Locate the cell with the specified text and output its (x, y) center coordinate. 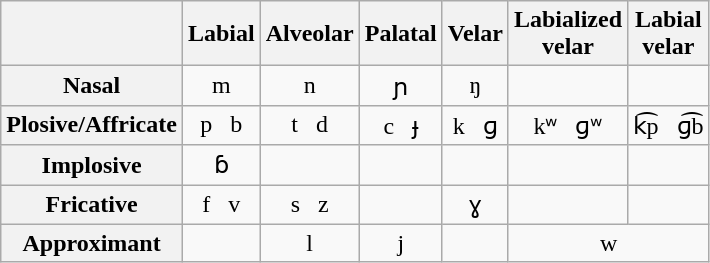
f v (221, 204)
ɓ (221, 165)
p b (221, 125)
Labializedvelar (568, 34)
j (400, 243)
Fricative (92, 204)
Nasal (92, 86)
Palatal (400, 34)
t d (310, 125)
l (310, 243)
kʷ ɡʷ (568, 125)
ŋ (475, 86)
w (608, 243)
Labial (221, 34)
Velar (475, 34)
Implosive (92, 165)
m (221, 86)
k ɡ (475, 125)
s z (310, 204)
Approximant (92, 243)
c ɟ (400, 125)
Plosive/Affricate (92, 125)
k͡p ɡ͡b (669, 125)
ɣ (475, 204)
ɲ (400, 86)
n (310, 86)
Alveolar (310, 34)
Labialvelar (669, 34)
